Extract the (X, Y) coordinate from the center of the cell holding the provided text.  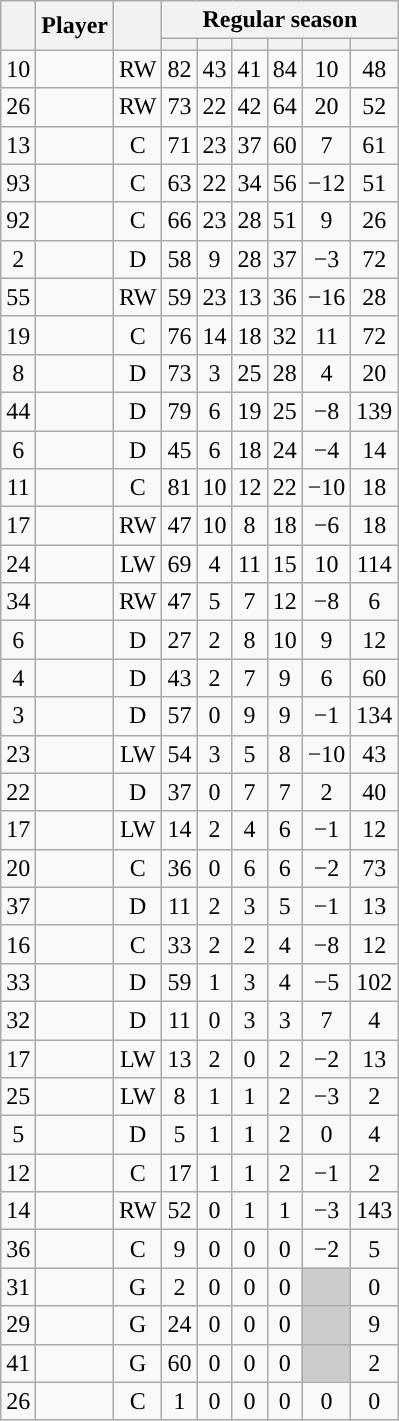
−4 (326, 449)
93 (18, 183)
27 (180, 640)
63 (180, 183)
134 (374, 716)
−12 (326, 183)
45 (180, 449)
42 (250, 107)
40 (374, 792)
58 (180, 259)
114 (374, 564)
92 (18, 221)
−5 (326, 982)
64 (284, 107)
54 (180, 754)
Regular season (280, 20)
84 (284, 69)
29 (18, 1325)
66 (180, 221)
71 (180, 145)
31 (18, 1287)
16 (18, 944)
69 (180, 564)
143 (374, 1211)
44 (18, 411)
61 (374, 145)
79 (180, 411)
55 (18, 297)
Player (75, 26)
81 (180, 488)
82 (180, 69)
−6 (326, 526)
57 (180, 716)
139 (374, 411)
56 (284, 183)
102 (374, 982)
−16 (326, 297)
15 (284, 564)
48 (374, 69)
76 (180, 335)
